Return the (x, y) coordinate for the center point of the cell that contains the specified text.  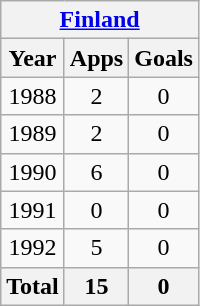
1991 (33, 210)
1992 (33, 248)
1990 (33, 172)
6 (96, 172)
Finland (100, 20)
Apps (96, 58)
5 (96, 248)
Total (33, 286)
15 (96, 286)
1989 (33, 134)
Year (33, 58)
1988 (33, 96)
Goals (164, 58)
